Locate the cell with the specified text and output its [X, Y] center coordinate. 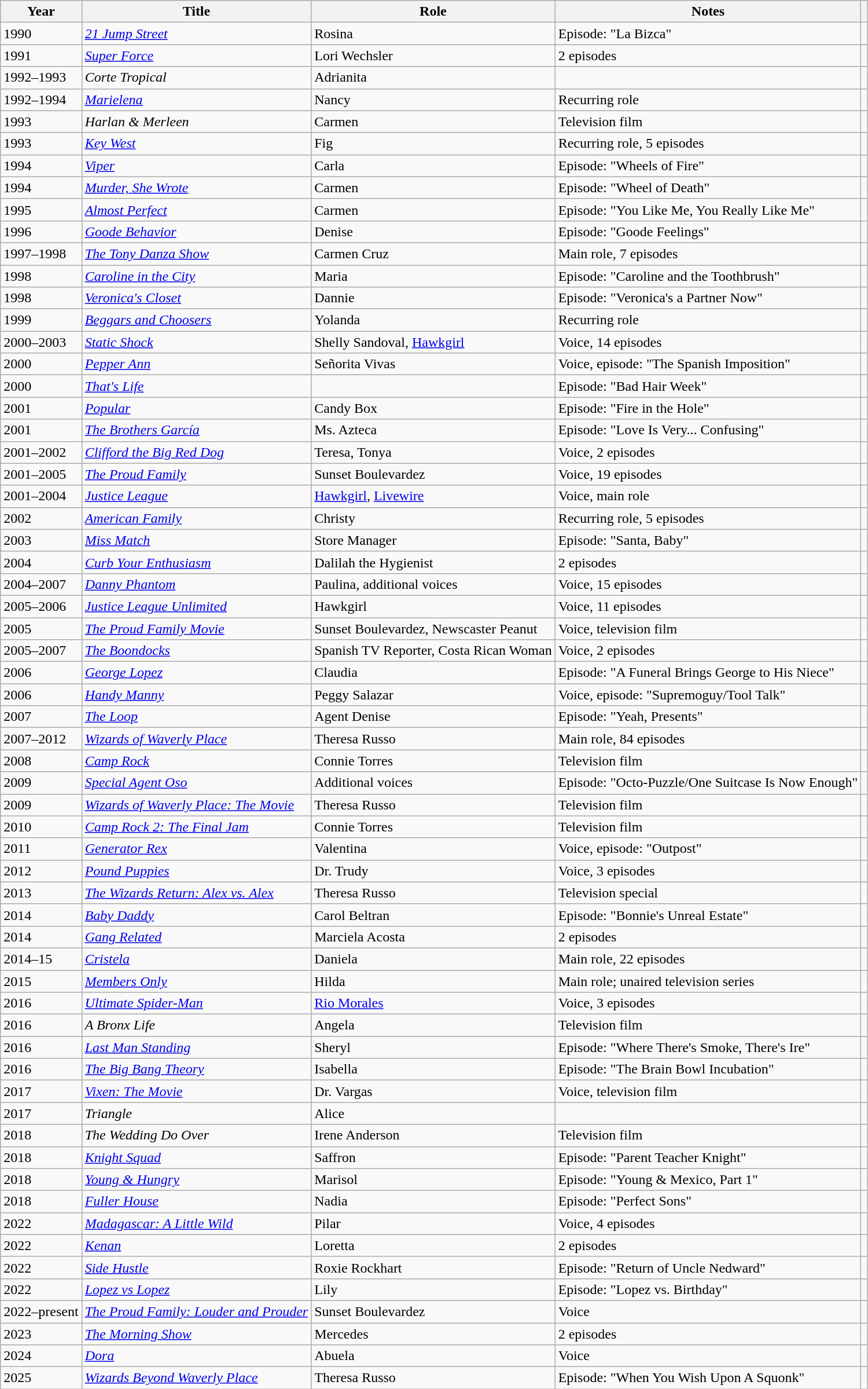
Episode: "When You Wish Upon A Squonk" [708, 1378]
Dalilah the Hygienist [433, 562]
Store Manager [433, 540]
1996 [41, 232]
2007 [41, 717]
2005 [41, 628]
Marciela Acosta [433, 937]
1992–1994 [41, 100]
Madagascar: A Little Wild [197, 1223]
1995 [41, 210]
Additional voices [433, 783]
1991 [41, 56]
Episode: "La Bizca" [708, 34]
2005–2006 [41, 606]
Key West [197, 144]
Dora [197, 1356]
2000–2003 [41, 342]
2001–2002 [41, 452]
Episode: "Lopez vs. Birthday" [708, 1289]
The Wedding Do Over [197, 1135]
Knight Squad [197, 1157]
Isabella [433, 1069]
21 Jump Street [197, 34]
Abuela [433, 1356]
2004 [41, 562]
1990 [41, 34]
Pound Puppies [197, 871]
Wizards of Waverly Place: The Movie [197, 805]
Almost Perfect [197, 210]
Episode: "Santa, Baby" [708, 540]
2001–2005 [41, 474]
Voice, main role [708, 496]
Last Man Standing [197, 1047]
Teresa, Tonya [433, 452]
Generator Rex [197, 849]
Notes [708, 12]
A Bronx Life [197, 1025]
Episode: "Love Is Very... Confusing" [708, 430]
Yolanda [433, 320]
2025 [41, 1378]
Episode: "Parent Teacher Knight" [708, 1157]
Episode: "Return of Uncle Nedward" [708, 1267]
Gang Related [197, 937]
Cristela [197, 959]
Super Force [197, 56]
Marielena [197, 100]
2012 [41, 871]
Camp Rock 2: The Final Jam [197, 827]
Beggars and Choosers [197, 320]
Señorita Vivas [433, 364]
Voice, 15 episodes [708, 584]
Loretta [433, 1245]
Voice, 11 episodes [708, 606]
Carla [433, 166]
Dr. Trudy [433, 871]
Denise [433, 232]
Camp Rock [197, 761]
Corte Tropical [197, 78]
2023 [41, 1333]
The Loop [197, 717]
Wizards Beyond Waverly Place [197, 1378]
Episode: "Caroline and the Toothbrush" [708, 276]
2011 [41, 849]
Fuller House [197, 1201]
Miss Match [197, 540]
2010 [41, 827]
The Proud Family: Louder and Prouder [197, 1311]
Voice, 19 episodes [708, 474]
Nadia [433, 1201]
The Proud Family [197, 474]
Episode: "Fire in the Hole" [708, 408]
2022–present [41, 1311]
Veronica's Closet [197, 298]
Mercedes [433, 1333]
Daniela [433, 959]
Wizards of Waverly Place [197, 739]
Justice League Unlimited [197, 606]
Side Hustle [197, 1267]
The Proud Family Movie [197, 628]
Fig [433, 144]
Peggy Salazar [433, 695]
Carmen Cruz [433, 254]
Episode: "A Funeral Brings George to His Niece" [708, 673]
Clifford the Big Red Dog [197, 452]
Voice, 14 episodes [708, 342]
Roxie Rockhart [433, 1267]
2007–2012 [41, 739]
Episode: "Veronica's a Partner Now" [708, 298]
Angela [433, 1025]
2005–2007 [41, 651]
Lopez vs Lopez [197, 1289]
Pepper Ann [197, 364]
Role [433, 12]
American Family [197, 518]
Young & Hungry [197, 1179]
Shelly Sandoval, Hawkgirl [433, 342]
Main role, 7 episodes [708, 254]
The Morning Show [197, 1333]
Harlan & Merleen [197, 122]
Title [197, 12]
Hawkgirl, Livewire [433, 496]
2004–2007 [41, 584]
Episode: "The Brain Bowl Incubation" [708, 1069]
The Tony Danza Show [197, 254]
Voice, episode: "Outpost" [708, 849]
Valentina [433, 849]
2008 [41, 761]
Lori Wechsler [433, 56]
Sunset Boulevardez, Newscaster Peanut [433, 628]
Pilar [433, 1223]
1999 [41, 320]
Rio Morales [433, 1003]
Popular [197, 408]
Main role, 84 episodes [708, 739]
Episode: "Bad Hair Week" [708, 386]
2014–15 [41, 959]
Dr. Vargas [433, 1091]
The Boondocks [197, 651]
Marisol [433, 1179]
Agent Denise [433, 717]
Viper [197, 166]
Voice, episode: "Supremoguy/Tool Talk" [708, 695]
Dannie [433, 298]
1992–1993 [41, 78]
Members Only [197, 981]
Kenan [197, 1245]
Episode: "Wheel of Death" [708, 188]
Ultimate Spider-Man [197, 1003]
Episode: "Yeah, Presents" [708, 717]
Goode Behavior [197, 232]
Carol Beltran [433, 915]
Danny Phantom [197, 584]
Irene Anderson [433, 1135]
2003 [41, 540]
Vixen: The Movie [197, 1091]
Hilda [433, 981]
Sheryl [433, 1047]
Rosina [433, 34]
Voice, 4 episodes [708, 1223]
Hawkgirl [433, 606]
Year [41, 12]
George Lopez [197, 673]
2013 [41, 893]
2001–2004 [41, 496]
Curb Your Enthusiasm [197, 562]
Caroline in the City [197, 276]
The Brothers García [197, 430]
Baby Daddy [197, 915]
Saffron [433, 1157]
Ms. Azteca [433, 430]
Alice [433, 1113]
Spanish TV Reporter, Costa Rican Woman [433, 651]
Handy Manny [197, 695]
Paulina, additional voices [433, 584]
Episode: "Where There's Smoke, There's Ire" [708, 1047]
2015 [41, 981]
2002 [41, 518]
Candy Box [433, 408]
Main role, 22 episodes [708, 959]
Murder, She Wrote [197, 188]
The Big Bang Theory [197, 1069]
Episode: "Perfect Sons" [708, 1201]
Television special [708, 893]
Lily [433, 1289]
Justice League [197, 496]
Claudia [433, 673]
1997–1998 [41, 254]
Maria [433, 276]
That's Life [197, 386]
Episode: "Wheels of Fire" [708, 166]
Voice, episode: "The Spanish Imposition" [708, 364]
Christy [433, 518]
Nancy [433, 100]
Episode: "You Like Me, You Really Like Me" [708, 210]
Episode: "Octo-Puzzle/One Suitcase Is Now Enough" [708, 783]
Triangle [197, 1113]
2024 [41, 1356]
Episode: "Young & Mexico, Part 1" [708, 1179]
Static Shock [197, 342]
Adrianita [433, 78]
Special Agent Oso [197, 783]
Main role; unaired television series [708, 981]
Episode: "Bonnie's Unreal Estate" [708, 915]
Episode: "Goode Feelings" [708, 232]
The Wizards Return: Alex vs. Alex [197, 893]
